Detect which cell encompasses the target text, then output its (X, Y) center coordinate. 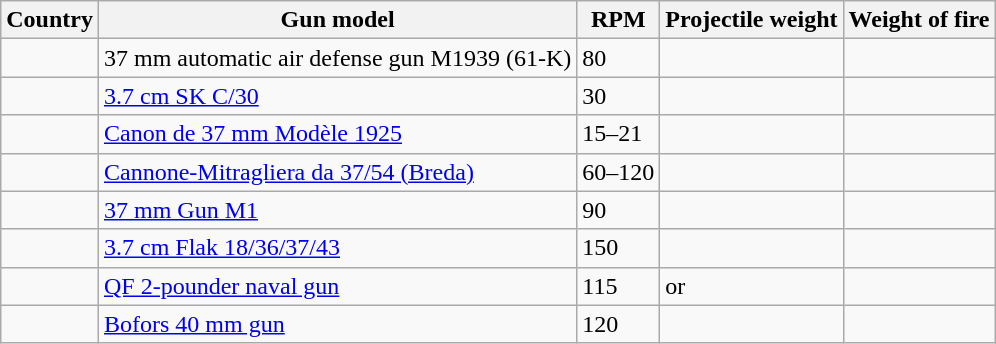
or (752, 286)
60–120 (618, 172)
Cannone-Mitragliera da 37/54 (Breda) (337, 172)
Gun model (337, 20)
Canon de 37 mm Modèle 1925 (337, 134)
RPM (618, 20)
Country (50, 20)
Weight of fire (919, 20)
37 mm automatic air defense gun M1939 (61-K) (337, 58)
115 (618, 286)
Projectile weight (752, 20)
3.7 cm Flak 18/36/37/43 (337, 248)
90 (618, 210)
15–21 (618, 134)
3.7 cm SK C/30 (337, 96)
QF 2-pounder naval gun (337, 286)
80 (618, 58)
37 mm Gun M1 (337, 210)
120 (618, 324)
Bofors 40 mm gun (337, 324)
150 (618, 248)
30 (618, 96)
